Detect which cell encompasses the target text, then output its [x, y] center coordinate. 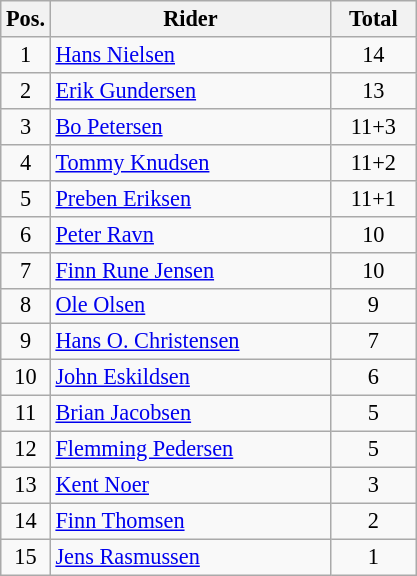
Brian Jacobsen [190, 414]
Rider [190, 19]
4 [26, 162]
Tommy Knudsen [190, 162]
Total [374, 19]
Jens Rasmussen [190, 557]
8 [26, 306]
Finn Thomsen [190, 521]
11+3 [374, 126]
Bo Petersen [190, 126]
Pos. [26, 19]
Hans Nielsen [190, 55]
Flemming Pedersen [190, 450]
11+2 [374, 162]
Hans O. Christensen [190, 342]
12 [26, 450]
Finn Rune Jensen [190, 270]
Peter Ravn [190, 234]
11+1 [374, 198]
Preben Eriksen [190, 198]
John Eskildsen [190, 378]
Erik Gundersen [190, 90]
Kent Noer [190, 485]
15 [26, 557]
11 [26, 414]
Ole Olsen [190, 306]
